Locate the cell with the specified text and output its [X, Y] center coordinate. 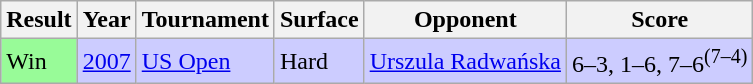
Opponent [465, 20]
Result [39, 20]
6–3, 1–6, 7–6(7–4) [659, 62]
Surface [319, 20]
US Open [205, 62]
Year [106, 20]
Win [39, 62]
Hard [319, 62]
2007 [106, 62]
Score [659, 20]
Urszula Radwańska [465, 62]
Tournament [205, 20]
